Locate the cell with the specified text and output its [X, Y] center coordinate. 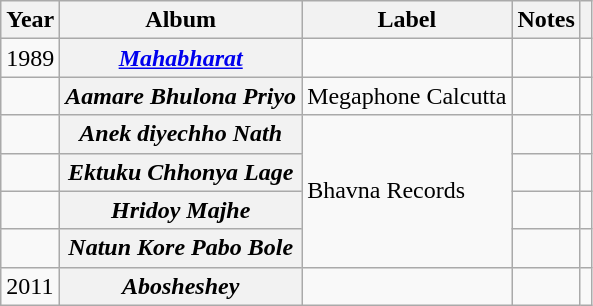
Mahabharat [181, 58]
Ektuku Chhonya Lage [181, 172]
Aamare Bhulona Priyo [181, 96]
Year [30, 20]
1989 [30, 58]
Label [407, 20]
Megaphone Calcutta [407, 96]
Notes [546, 20]
Natun Kore Pabo Bole [181, 248]
Abosheshey [181, 286]
Hridoy Majhe [181, 210]
Anek diyechho Nath [181, 134]
Bhavna Records [407, 191]
Album [181, 20]
2011 [30, 286]
